Detect which cell encompasses the target text, then output its (X, Y) center coordinate. 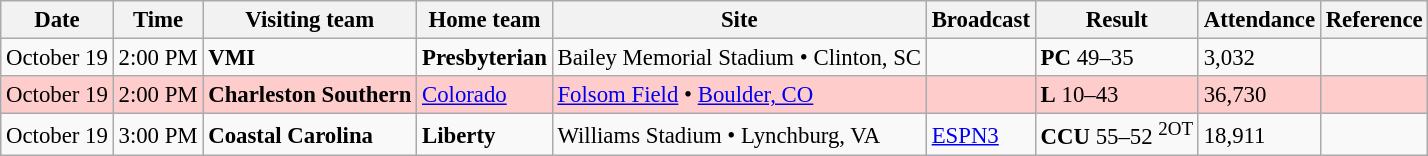
ESPN3 (980, 135)
Williams Stadium • Lynchburg, VA (739, 135)
36,730 (1259, 95)
Home team (484, 20)
Date (57, 20)
Folsom Field • Boulder, CO (739, 95)
L 10–43 (1116, 95)
Colorado (484, 95)
Broadcast (980, 20)
Presbyterian (484, 58)
3:00 PM (158, 135)
PC 49–35 (1116, 58)
Bailey Memorial Stadium • Clinton, SC (739, 58)
Attendance (1259, 20)
Site (739, 20)
Liberty (484, 135)
3,032 (1259, 58)
CCU 55–52 2OT (1116, 135)
Time (158, 20)
Visiting team (310, 20)
Coastal Carolina (310, 135)
Result (1116, 20)
Reference (1374, 20)
Charleston Southern (310, 95)
18,911 (1259, 135)
VMI (310, 58)
